For the text-containing cell, return its midpoint in [x, y] coordinate format. 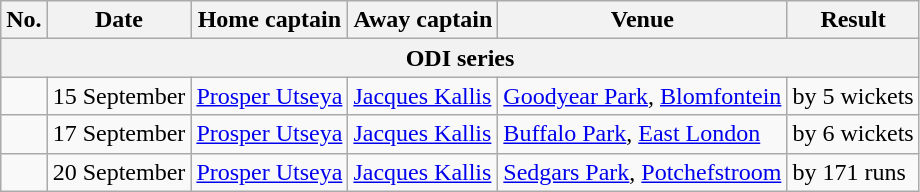
No. [24, 20]
by 171 runs [853, 172]
15 September [119, 96]
Sedgars Park, Potchefstroom [642, 172]
Buffalo Park, East London [642, 134]
ODI series [460, 58]
20 September [119, 172]
17 September [119, 134]
by 5 wickets [853, 96]
Home captain [270, 20]
Goodyear Park, Blomfontein [642, 96]
by 6 wickets [853, 134]
Venue [642, 20]
Date [119, 20]
Away captain [423, 20]
Result [853, 20]
